Pinpoint the cell where the given text exists, returning its [X, Y] midpoint coordinate. 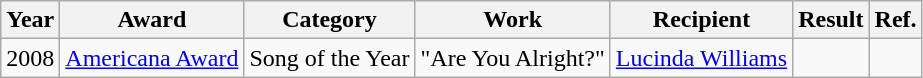
Recipient [701, 20]
Result [831, 20]
Ref. [896, 20]
Category [330, 20]
Song of the Year [330, 58]
"Are You Alright?" [512, 58]
2008 [30, 58]
Americana Award [152, 58]
Work [512, 20]
Lucinda Williams [701, 58]
Award [152, 20]
Year [30, 20]
